Search for the cell housing the specified text and yield its [X, Y] center coordinate. 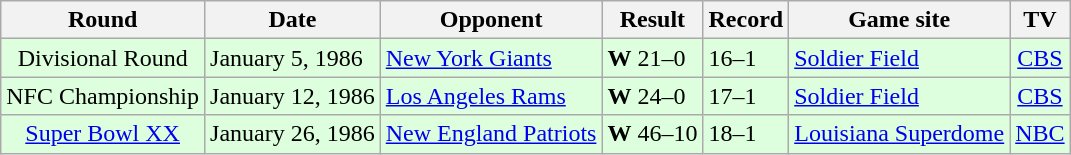
Round [103, 20]
Result [652, 20]
Record [746, 20]
January 12, 1986 [293, 96]
NBC [1040, 134]
W 46–10 [652, 134]
Louisiana Superdome [900, 134]
Divisional Round [103, 58]
Los Angeles Rams [491, 96]
17–1 [746, 96]
Opponent [491, 20]
January 26, 1986 [293, 134]
NFC Championship [103, 96]
New York Giants [491, 58]
January 5, 1986 [293, 58]
Date [293, 20]
18–1 [746, 134]
Game site [900, 20]
W 21–0 [652, 58]
W 24–0 [652, 96]
16–1 [746, 58]
TV [1040, 20]
Super Bowl XX [103, 134]
New England Patriots [491, 134]
